Pinpoint the cell where the given text exists, returning its [X, Y] midpoint coordinate. 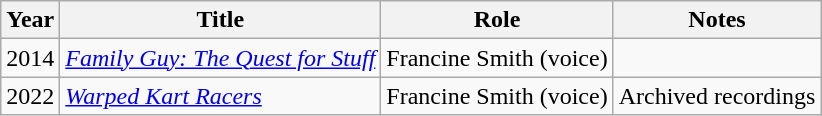
Warped Kart Racers [220, 96]
2022 [30, 96]
2014 [30, 58]
Archived recordings [717, 96]
Title [220, 20]
Family Guy: The Quest for Stuff [220, 58]
Role [497, 20]
Year [30, 20]
Notes [717, 20]
